Extract the [x, y] coordinate from the center of the cell holding the provided text.  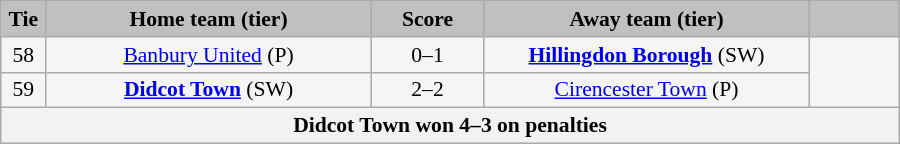
Didcot Town won 4–3 on penalties [450, 126]
Didcot Town (SW) [209, 90]
Tie [24, 19]
Away team (tier) [647, 19]
Hillingdon Borough (SW) [647, 55]
Cirencester Town (P) [647, 90]
Banbury United (P) [209, 55]
Score [427, 19]
0–1 [427, 55]
2–2 [427, 90]
Home team (tier) [209, 19]
59 [24, 90]
58 [24, 55]
